Return [x, y] of the center of cell containing provided text 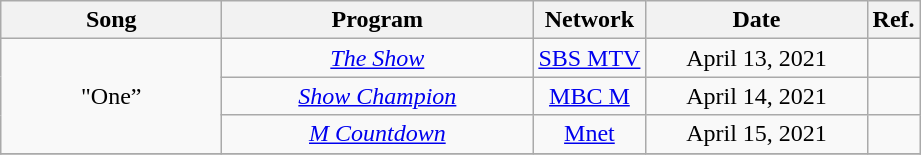
April 14, 2021 [756, 96]
SBS MTV [590, 58]
Show Champion [378, 96]
Song [112, 20]
Network [590, 20]
MBC M [590, 96]
Mnet [590, 134]
The Show [378, 58]
April 15, 2021 [756, 134]
M Countdown [378, 134]
April 13, 2021 [756, 58]
Program [378, 20]
"One” [112, 96]
Date [756, 20]
Ref. [894, 20]
